Detect which cell encompasses the target text, then output its (x, y) center coordinate. 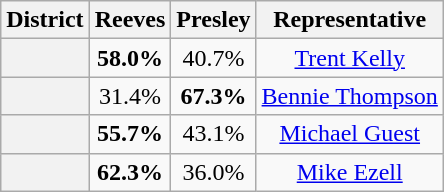
Bennie Thompson (350, 96)
Reeves (130, 20)
District (45, 20)
62.3% (130, 172)
31.4% (130, 96)
55.7% (130, 134)
Michael Guest (350, 134)
Trent Kelly (350, 58)
43.1% (214, 134)
67.3% (214, 96)
Mike Ezell (350, 172)
Representative (350, 20)
Presley (214, 20)
40.7% (214, 58)
36.0% (214, 172)
58.0% (130, 58)
